Locate the cell with the specified text and output its [X, Y] center coordinate. 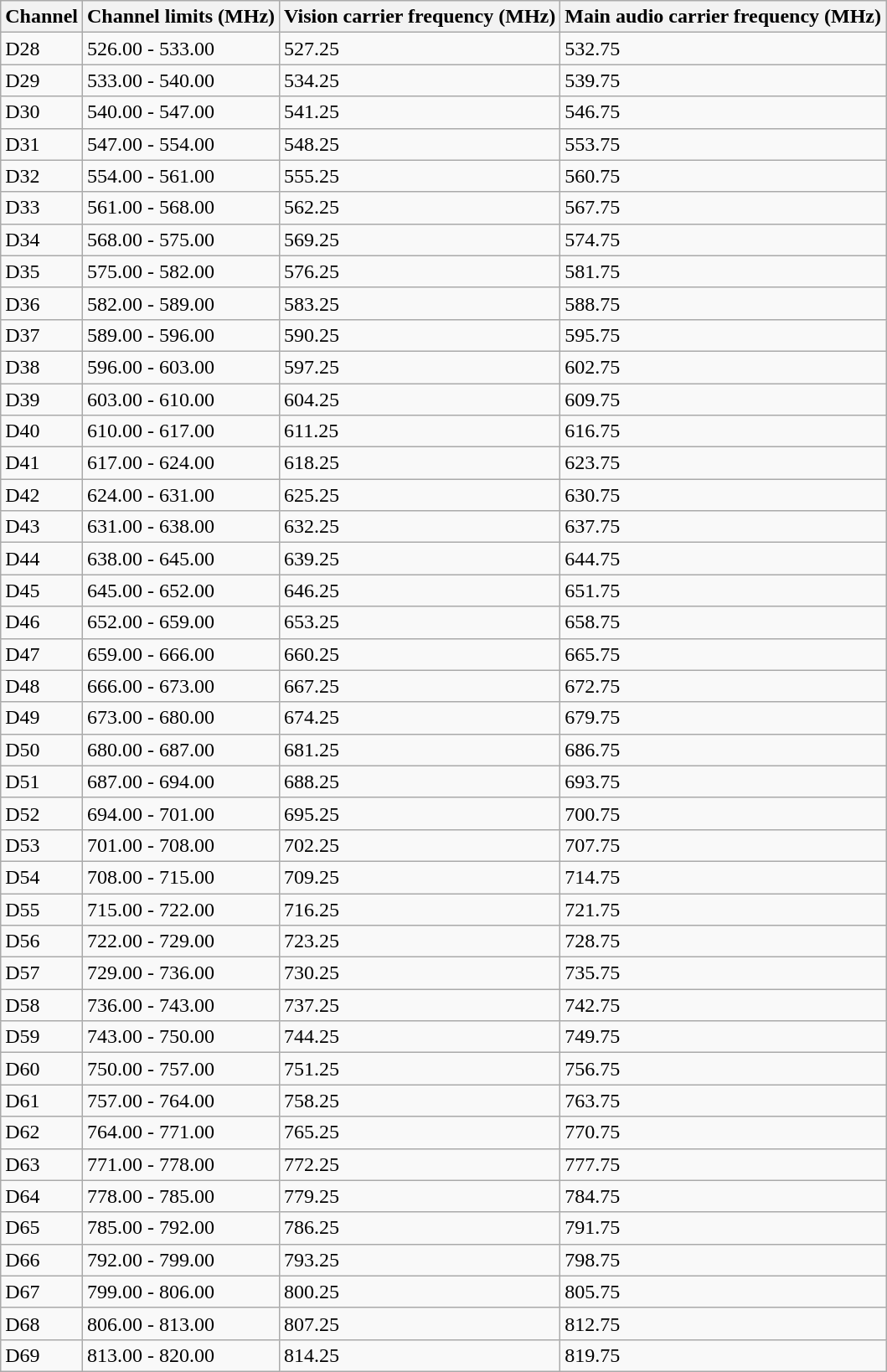
784.75 [724, 1196]
623.75 [724, 463]
673.00 - 680.00 [181, 718]
728.75 [724, 941]
D62 [42, 1132]
772.25 [420, 1164]
D51 [42, 781]
589.00 - 596.00 [181, 335]
805.75 [724, 1292]
D49 [42, 718]
778.00 - 785.00 [181, 1196]
632.25 [420, 527]
701.00 - 708.00 [181, 845]
D46 [42, 622]
595.75 [724, 335]
D33 [42, 208]
721.75 [724, 909]
604.25 [420, 400]
658.75 [724, 622]
700.75 [724, 813]
D50 [42, 750]
785.00 - 792.00 [181, 1228]
770.75 [724, 1132]
814.25 [420, 1355]
702.25 [420, 845]
639.25 [420, 559]
539.75 [724, 80]
569.25 [420, 240]
786.25 [420, 1228]
546.75 [724, 112]
526.00 - 533.00 [181, 49]
581.75 [724, 271]
583.25 [420, 303]
D47 [42, 654]
D54 [42, 877]
708.00 - 715.00 [181, 877]
707.75 [724, 845]
562.25 [420, 208]
723.25 [420, 941]
800.25 [420, 1292]
777.75 [724, 1164]
730.25 [420, 973]
575.00 - 582.00 [181, 271]
616.75 [724, 431]
Channel [42, 17]
548.25 [420, 144]
561.00 - 568.00 [181, 208]
714.75 [724, 877]
653.25 [420, 622]
624.00 - 631.00 [181, 495]
631.00 - 638.00 [181, 527]
812.75 [724, 1323]
582.00 - 589.00 [181, 303]
742.75 [724, 1005]
D30 [42, 112]
Vision carrier frequency (MHz) [420, 17]
813.00 - 820.00 [181, 1355]
D38 [42, 367]
693.75 [724, 781]
792.00 - 799.00 [181, 1260]
D29 [42, 80]
644.75 [724, 559]
681.25 [420, 750]
576.25 [420, 271]
D41 [42, 463]
D55 [42, 909]
D44 [42, 559]
597.25 [420, 367]
603.00 - 610.00 [181, 400]
659.00 - 666.00 [181, 654]
688.25 [420, 781]
596.00 - 603.00 [181, 367]
709.25 [420, 877]
672.75 [724, 686]
630.75 [724, 495]
590.25 [420, 335]
751.25 [420, 1069]
D63 [42, 1164]
D61 [42, 1101]
799.00 - 806.00 [181, 1292]
779.25 [420, 1196]
617.00 - 624.00 [181, 463]
D36 [42, 303]
D35 [42, 271]
756.75 [724, 1069]
665.75 [724, 654]
674.25 [420, 718]
554.00 - 561.00 [181, 176]
527.25 [420, 49]
680.00 - 687.00 [181, 750]
763.75 [724, 1101]
798.75 [724, 1260]
553.75 [724, 144]
793.25 [420, 1260]
534.25 [420, 80]
610.00 - 617.00 [181, 431]
D34 [42, 240]
737.25 [420, 1005]
687.00 - 694.00 [181, 781]
645.00 - 652.00 [181, 591]
D28 [42, 49]
574.75 [724, 240]
807.25 [420, 1323]
D48 [42, 686]
652.00 - 659.00 [181, 622]
D42 [42, 495]
764.00 - 771.00 [181, 1132]
D59 [42, 1037]
D31 [42, 144]
540.00 - 547.00 [181, 112]
D58 [42, 1005]
679.75 [724, 718]
D57 [42, 973]
Channel limits (MHz) [181, 17]
Main audio carrier frequency (MHz) [724, 17]
715.00 - 722.00 [181, 909]
D39 [42, 400]
532.75 [724, 49]
D37 [42, 335]
666.00 - 673.00 [181, 686]
651.75 [724, 591]
736.00 - 743.00 [181, 1005]
716.25 [420, 909]
758.25 [420, 1101]
D40 [42, 431]
735.75 [724, 973]
D65 [42, 1228]
560.75 [724, 176]
695.25 [420, 813]
547.00 - 554.00 [181, 144]
D68 [42, 1323]
541.25 [420, 112]
638.00 - 645.00 [181, 559]
D53 [42, 845]
D60 [42, 1069]
757.00 - 764.00 [181, 1101]
667.25 [420, 686]
588.75 [724, 303]
D32 [42, 176]
D56 [42, 941]
D64 [42, 1196]
637.75 [724, 527]
567.75 [724, 208]
749.75 [724, 1037]
602.75 [724, 367]
D69 [42, 1355]
694.00 - 701.00 [181, 813]
686.75 [724, 750]
771.00 - 778.00 [181, 1164]
744.25 [420, 1037]
D52 [42, 813]
743.00 - 750.00 [181, 1037]
D66 [42, 1260]
D67 [42, 1292]
791.75 [724, 1228]
611.25 [420, 431]
646.25 [420, 591]
D43 [42, 527]
722.00 - 729.00 [181, 941]
618.25 [420, 463]
660.25 [420, 654]
729.00 - 736.00 [181, 973]
819.75 [724, 1355]
533.00 - 540.00 [181, 80]
D45 [42, 591]
555.25 [420, 176]
568.00 - 575.00 [181, 240]
609.75 [724, 400]
806.00 - 813.00 [181, 1323]
750.00 - 757.00 [181, 1069]
765.25 [420, 1132]
625.25 [420, 495]
